Find where the given text appears and provide that cell's center as [x, y] coordinate. 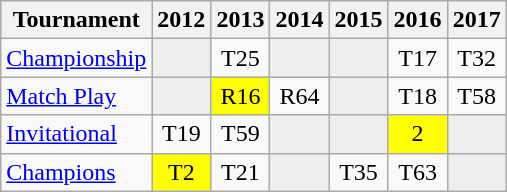
T58 [476, 96]
T19 [182, 134]
T32 [476, 58]
Invitational [76, 134]
T63 [418, 172]
2014 [300, 20]
Tournament [76, 20]
T18 [418, 96]
2013 [240, 20]
2017 [476, 20]
Championship [76, 58]
T21 [240, 172]
Match Play [76, 96]
Champions [76, 172]
2015 [358, 20]
R64 [300, 96]
2016 [418, 20]
R16 [240, 96]
T2 [182, 172]
T35 [358, 172]
T59 [240, 134]
2 [418, 134]
T17 [418, 58]
2012 [182, 20]
T25 [240, 58]
